Identify which cell holds the provided text, then report its (X, Y) central coordinate. 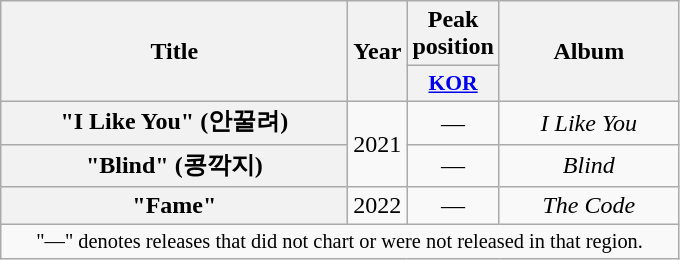
Peak position (453, 34)
"Blind" (콩깍지) (174, 166)
2021 (378, 144)
"—" denotes releases that did not chart or were not released in that region. (340, 242)
Title (174, 52)
"Fame" (174, 206)
KOR (453, 84)
Blind (588, 166)
Album (588, 52)
The Code (588, 206)
2022 (378, 206)
"I Like You" (안꿀려) (174, 122)
I Like You (588, 122)
Year (378, 52)
